Identify which cell holds the provided text, then report its (X, Y) central coordinate. 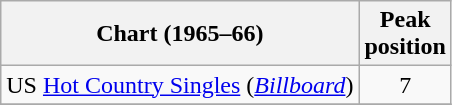
US Hot Country Singles (Billboard) (180, 85)
Peakposition (405, 34)
Chart (1965–66) (180, 34)
7 (405, 85)
